From the cell containing the given text, extract its center point as [X, Y] coordinate. 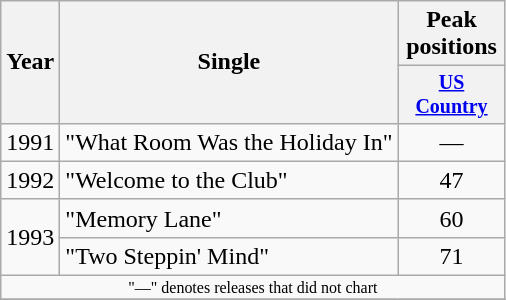
"Welcome to the Club" [229, 180]
1992 [30, 180]
"—" denotes releases that did not chart [253, 288]
Peak positions [452, 34]
"Two Steppin' Mind" [229, 256]
71 [452, 256]
47 [452, 180]
"What Room Was the Holiday In" [229, 142]
60 [452, 218]
"Memory Lane" [229, 218]
Single [229, 62]
1991 [30, 142]
1993 [30, 237]
— [452, 142]
Year [30, 62]
US Country [452, 94]
